Search for the cell housing the specified text and yield its (x, y) center coordinate. 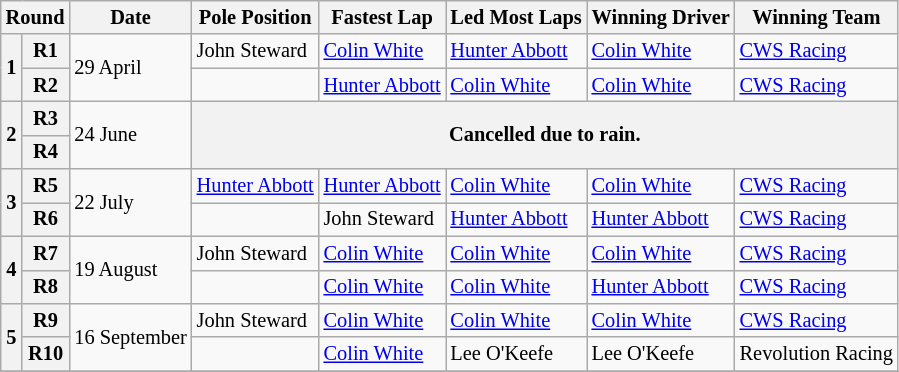
R7 (46, 253)
Winning Driver (661, 17)
R6 (46, 219)
Fastest Lap (382, 17)
Date (130, 17)
R9 (46, 320)
Led Most Laps (516, 17)
R2 (46, 85)
Pole Position (256, 17)
R5 (46, 186)
29 April (130, 68)
R4 (46, 152)
R8 (46, 287)
Round (36, 17)
R10 (46, 354)
5 (12, 336)
Winning Team (816, 17)
24 June (130, 134)
R1 (46, 51)
1 (12, 68)
3 (12, 202)
4 (12, 270)
2 (12, 134)
19 August (130, 270)
22 July (130, 202)
Revolution Racing (816, 354)
16 September (130, 336)
R3 (46, 118)
Cancelled due to rain. (545, 134)
